Detect which cell encompasses the target text, then output its [X, Y] center coordinate. 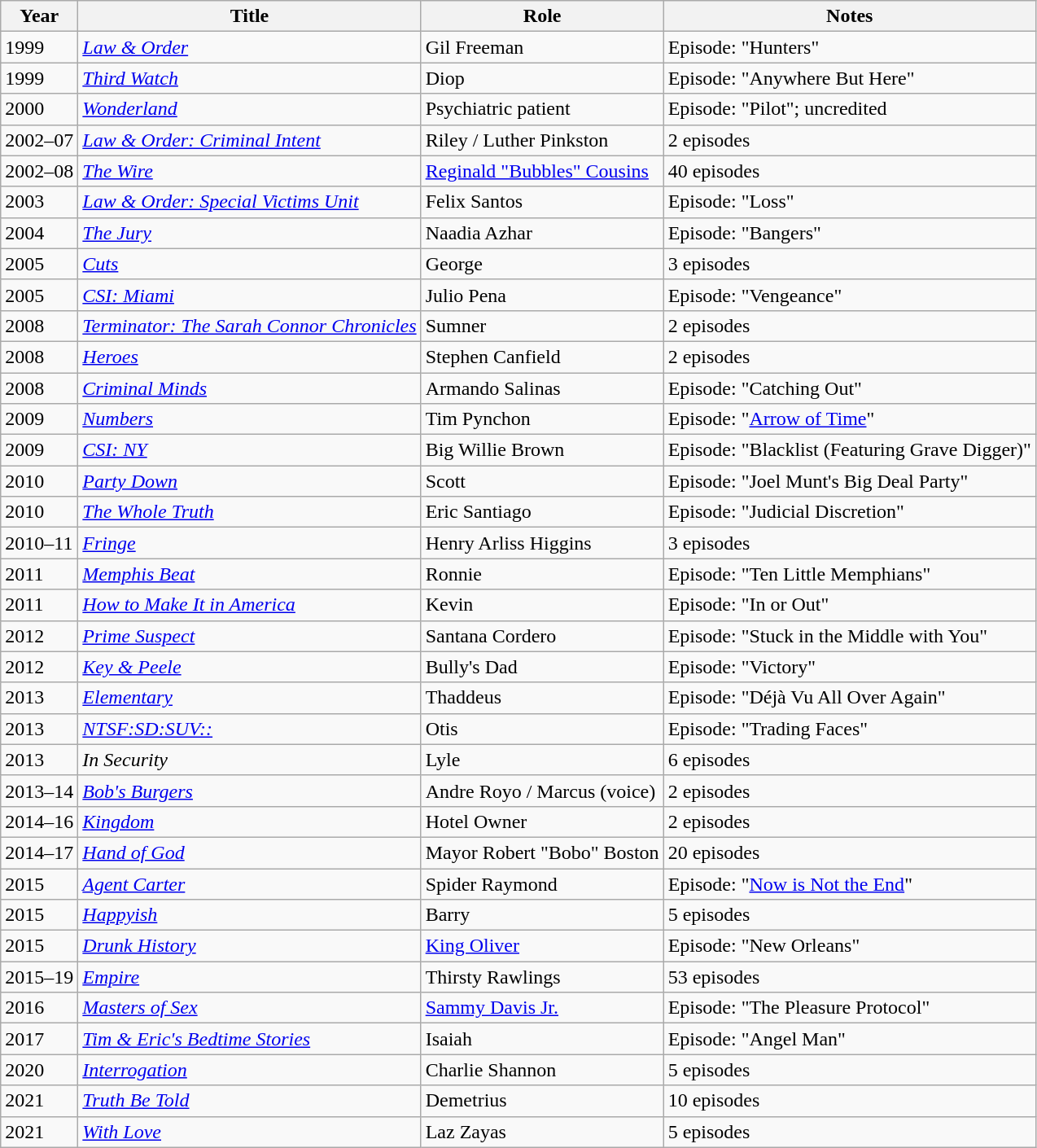
Episode: "Bangers" [850, 233]
Spider Raymond [542, 883]
CSI: Miami [249, 295]
The Wire [249, 171]
Bully's Dad [542, 667]
Episode: "Pilot"; uncredited [850, 109]
George [542, 264]
6 episodes [850, 760]
Empire [249, 977]
Episode: "The Pleasure Protocol" [850, 1008]
2014–16 [39, 822]
Thirsty Rawlings [542, 977]
Barry [542, 915]
Psychiatric patient [542, 109]
Episode: "Victory" [850, 667]
Notes [850, 16]
Happyish [249, 915]
Prime Suspect [249, 636]
2002–08 [39, 171]
Lyle [542, 760]
20 episodes [850, 852]
2000 [39, 109]
Naadia Azhar [542, 233]
Laz Zayas [542, 1132]
Elementary [249, 698]
Episode: "In or Out" [850, 605]
2015–19 [39, 977]
Episode: "Anywhere But Here" [850, 78]
2013–14 [39, 791]
Wonderland [249, 109]
The Jury [249, 233]
Episode: "Loss" [850, 202]
Numbers [249, 419]
Episode: "Vengeance" [850, 295]
Henry Arliss Higgins [542, 543]
Isaiah [542, 1039]
Episode: "Stuck in the Middle with You" [850, 636]
2010–11 [39, 543]
With Love [249, 1132]
Agent Carter [249, 883]
Interrogation [249, 1070]
Hand of God [249, 852]
Episode: "Now is Not the End" [850, 883]
Memphis Beat [249, 574]
Gil Freeman [542, 47]
Ronnie [542, 574]
Eric Santiago [542, 512]
Masters of Sex [249, 1008]
Kingdom [249, 822]
2004 [39, 233]
Third Watch [249, 78]
Big Willie Brown [542, 450]
Law & Order [249, 47]
2016 [39, 1008]
Episode: "Joel Munt's Big Deal Party" [850, 481]
Charlie Shannon [542, 1070]
Drunk History [249, 946]
Armando Salinas [542, 388]
Kevin [542, 605]
Episode: "Arrow of Time" [850, 419]
2017 [39, 1039]
In Security [249, 760]
Tim Pynchon [542, 419]
Episode: "Déjà Vu All Over Again" [850, 698]
Fringe [249, 543]
Felix Santos [542, 202]
Julio Pena [542, 295]
Bob's Burgers [249, 791]
King Oliver [542, 946]
Hotel Owner [542, 822]
Episode: "New Orleans" [850, 946]
CSI: NY [249, 450]
Andre Royo / Marcus (voice) [542, 791]
Criminal Minds [249, 388]
Episode: "Blacklist (Featuring Grave Digger)" [850, 450]
Terminator: The Sarah Connor Chronicles [249, 326]
Episode: "Ten Little Memphians" [850, 574]
2003 [39, 202]
NTSF:SD:SUV:: [249, 729]
Episode: "Hunters" [850, 47]
Sumner [542, 326]
Year [39, 16]
Tim & Eric's Bedtime Stories [249, 1039]
2014–17 [39, 852]
Stephen Canfield [542, 357]
Key & Peele [249, 667]
How to Make It in America [249, 605]
Party Down [249, 481]
The Whole Truth [249, 512]
2002–07 [39, 140]
Thaddeus [542, 698]
Riley / Luther Pinkston [542, 140]
Episode: "Catching Out" [850, 388]
Diop [542, 78]
Mayor Robert "Bobo" Boston [542, 852]
Role [542, 16]
Heroes [249, 357]
Law & Order: Special Victims Unit [249, 202]
53 episodes [850, 977]
Episode: "Judicial Discretion" [850, 512]
10 episodes [850, 1101]
2020 [39, 1070]
Title [249, 16]
Sammy Davis Jr. [542, 1008]
40 episodes [850, 171]
Law & Order: Criminal Intent [249, 140]
Scott [542, 481]
Santana Cordero [542, 636]
Demetrius [542, 1101]
Episode: "Angel Man" [850, 1039]
Reginald "Bubbles" Cousins [542, 171]
Cuts [249, 264]
Otis [542, 729]
Truth Be Told [249, 1101]
Episode: "Trading Faces" [850, 729]
